Detect which cell encompasses the target text, then output its [x, y] center coordinate. 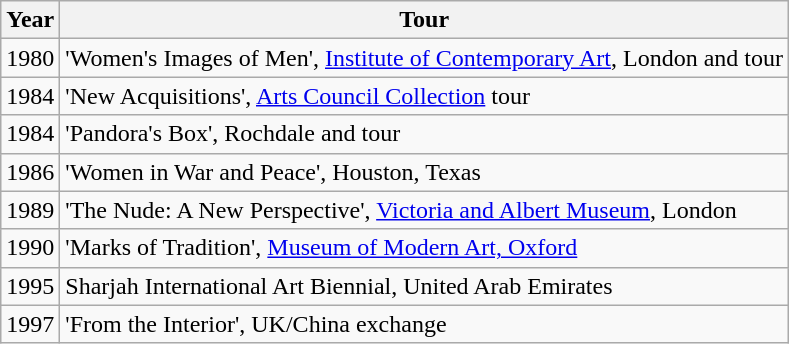
1986 [30, 172]
Sharjah International Art Biennial, United Arab Emirates [424, 286]
1989 [30, 210]
'New Acquisitions', Arts Council Collection tour [424, 96]
Tour [424, 20]
'Pandora's Box', Rochdale and tour [424, 134]
1980 [30, 58]
'Marks of Tradition', Museum of Modern Art, Oxford [424, 248]
Year [30, 20]
1997 [30, 324]
'Women in War and Peace', Houston, Texas [424, 172]
1990 [30, 248]
'Women's Images of Men', Institute of Contemporary Art, London and tour [424, 58]
'The Nude: A New Perspective', Victoria and Albert Museum, London [424, 210]
1995 [30, 286]
'From the Interior', UK/China exchange [424, 324]
